Scan for the cell matching the given text and deliver its (X, Y) coordinate at center. 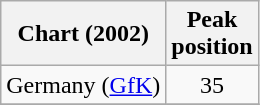
Peakposition (212, 34)
Chart (2002) (84, 34)
Germany (GfK) (84, 85)
35 (212, 85)
